Identify which cell holds the provided text, then report its [X, Y] central coordinate. 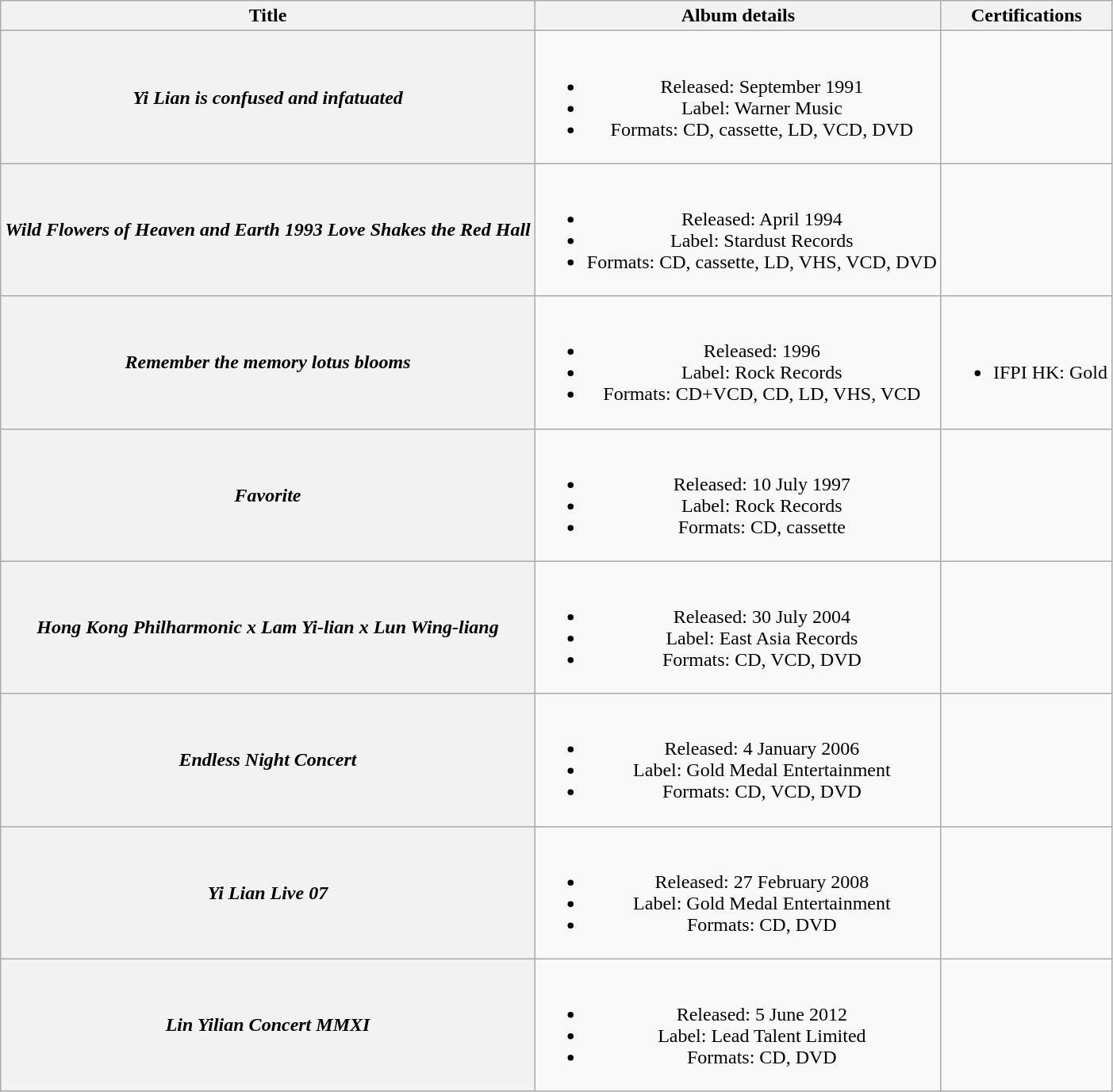
Released: 30 July 2004Label: East Asia RecordsFormats: CD, VCD, DVD [738, 627]
Remember the memory lotus blooms [268, 362]
Released: 27 February 2008Label: Gold Medal EntertainmentFormats: CD, DVD [738, 892]
Released: 10 July 1997Label: Rock RecordsFormats: CD, cassette [738, 495]
Album details [738, 16]
Released: 1996Label: Rock RecordsFormats: CD+VCD, CD, LD, VHS, VCD [738, 362]
Hong Kong Philharmonic x Lam Yi-lian x Lun Wing-liang [268, 627]
Endless Night Concert [268, 760]
Released: April 1994Label: Stardust RecordsFormats: CD, cassette, LD, VHS, VCD, DVD [738, 230]
Yi Lian Live 07 [268, 892]
Released: 5 June 2012Label: Lead Talent LimitedFormats: CD, DVD [738, 1025]
Favorite [268, 495]
Certifications [1027, 16]
Lin Yilian Concert MMXI [268, 1025]
Title [268, 16]
Released: 4 January 2006Label: Gold Medal EntertainmentFormats: CD, VCD, DVD [738, 760]
IFPI HK: Gold [1027, 362]
Released: September 1991Label: Warner MusicFormats: CD, cassette, LD, VCD, DVD [738, 97]
Yi Lian is confused and infatuated [268, 97]
Wild Flowers of Heaven and Earth 1993 Love Shakes the Red Hall [268, 230]
